Determine the [X, Y] coordinate at the center of the cell enclosing the given text.  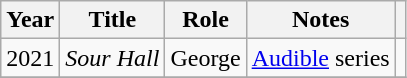
Year [30, 20]
Role [206, 20]
Sour Hall [112, 58]
2021 [30, 58]
George [206, 58]
Notes [320, 20]
Title [112, 20]
Audible series [320, 58]
